Capture the cell that displays the provided text and extract its (x, y) central coordinate. 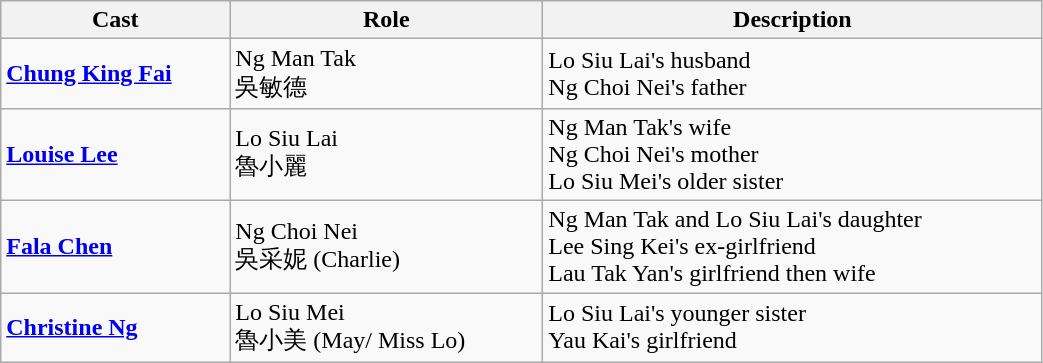
Ng Man Tak and Lo Siu Lai's daughter Lee Sing Kei's ex-girlfriend Lau Tak Yan's girlfriend then wife (792, 246)
Chung King Fai (116, 74)
Cast (116, 20)
Lo Siu Lai 魯小麗 (386, 154)
Louise Lee (116, 154)
Christine Ng (116, 327)
Role (386, 20)
Ng Man Tak 吳敏德 (386, 74)
Lo Siu Lai's husband Ng Choi Nei's father (792, 74)
Fala Chen (116, 246)
Lo Siu Mei 魯小美 (May/ Miss Lo) (386, 327)
Lo Siu Lai's younger sister Yau Kai's girlfriend (792, 327)
Description (792, 20)
Ng Choi Nei 吳采妮 (Charlie) (386, 246)
Ng Man Tak's wife Ng Choi Nei's mother Lo Siu Mei's older sister (792, 154)
